Pinpoint the cell where the given text exists, returning its [x, y] midpoint coordinate. 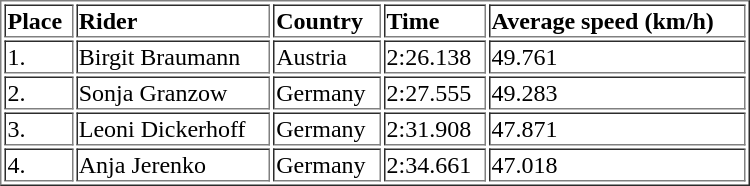
Sonja Granzow [174, 92]
Anja Jerenko [174, 164]
47.018 [618, 164]
2:27.555 [435, 92]
Birgit Braumann [174, 56]
Place [38, 20]
Austria [326, 56]
2:34.661 [435, 164]
3. [38, 128]
49.283 [618, 92]
Rider [174, 20]
47.871 [618, 128]
2:26.138 [435, 56]
2:31.908 [435, 128]
2. [38, 92]
49.761 [618, 56]
1. [38, 56]
Leoni Dickerhoff [174, 128]
Time [435, 20]
Country [326, 20]
4. [38, 164]
Average speed (km/h) [618, 20]
